From the cell containing the given text, extract its center point as (X, Y) coordinate. 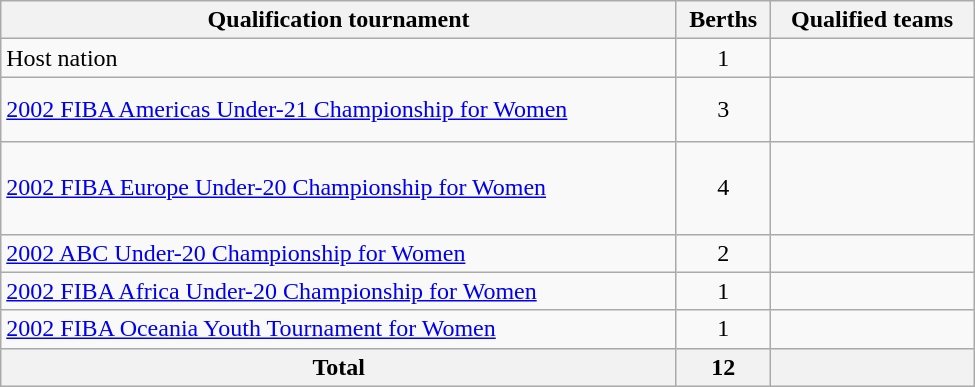
Host nation (339, 58)
Qualification tournament (339, 20)
3 (722, 110)
Berths (722, 20)
2002 FIBA Africa Under-20 Championship for Women (339, 291)
2002 FIBA Oceania Youth Tournament for Women (339, 329)
12 (722, 367)
2002 FIBA Europe Under-20 Championship for Women (339, 188)
2002 ABC Under-20 Championship for Women (339, 253)
Qualified teams (872, 20)
Total (339, 367)
2 (722, 253)
2002 FIBA Americas Under-21 Championship for Women (339, 110)
4 (722, 188)
